Locate the cell with the specified text and output its [x, y] center coordinate. 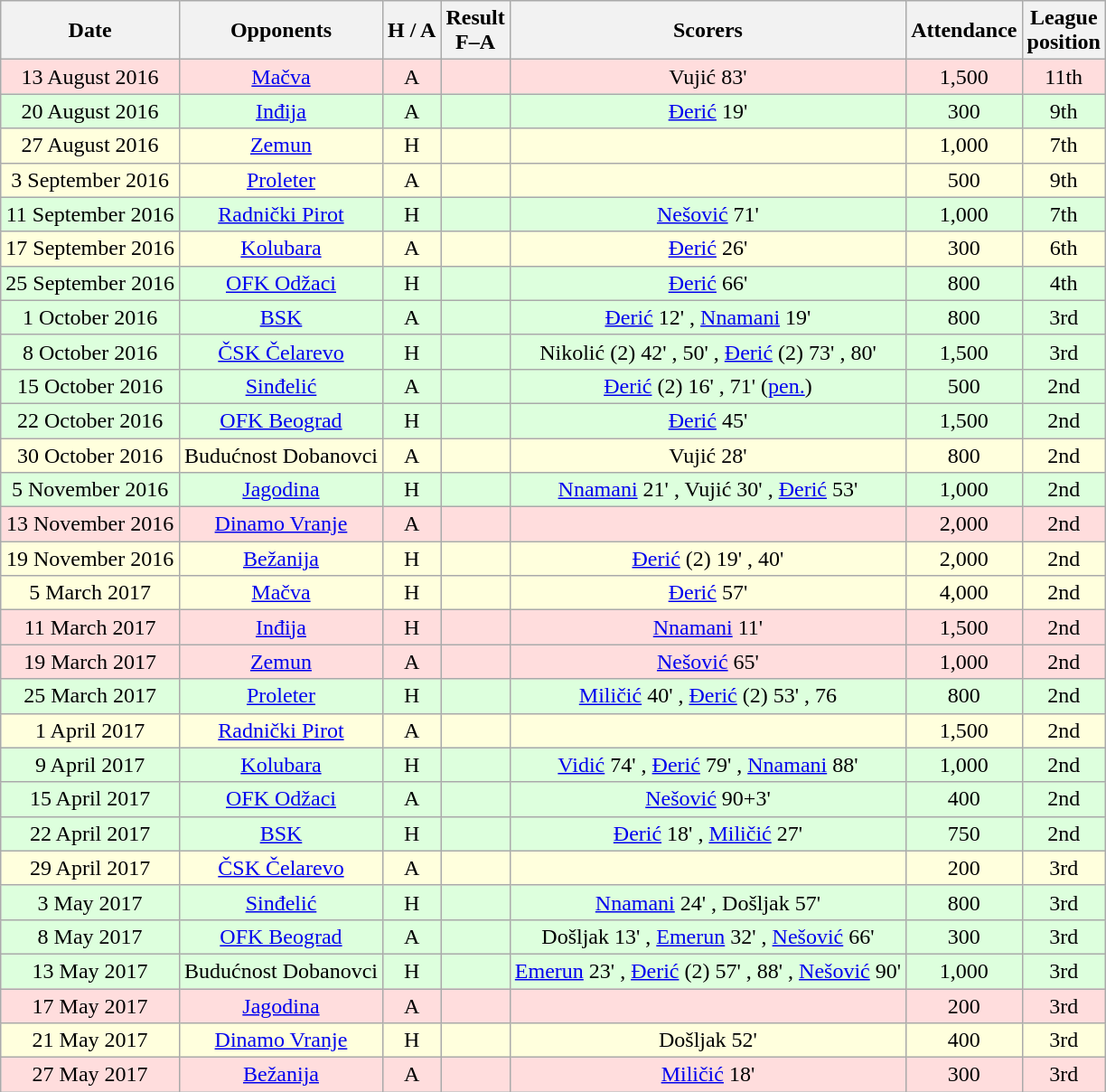
H / A [411, 31]
22 October 2016 [90, 420]
Opponents [280, 31]
11th [1064, 77]
1 October 2016 [90, 317]
Đerić 12' , Nnamani 19' [708, 317]
5 November 2016 [90, 490]
Attendance [964, 31]
15 October 2016 [90, 386]
Vidić 74' , Đerić 79' , Nnamani 88' [708, 765]
Nešović 71' [708, 214]
Miličić 40' , Đerić (2) 53' , 76 [708, 696]
Nnamani 21' , Vujić 30' , Đerić 53' [708, 490]
4th [1064, 283]
19 March 2017 [90, 662]
Đerić 19' [708, 111]
Đerić 26' [708, 249]
Nnamani 24' , Došljak 57' [708, 902]
Vujić 83' [708, 77]
Đerić 45' [708, 420]
ResultF–A [475, 31]
27 May 2017 [90, 1075]
15 April 2017 [90, 799]
9 April 2017 [90, 765]
Nešović 90+3' [708, 799]
Date [90, 31]
11 March 2017 [90, 627]
17 May 2017 [90, 1006]
13 August 2016 [90, 77]
Došljak 52' [708, 1040]
29 April 2017 [90, 868]
13 May 2017 [90, 971]
Đerić 57' [708, 593]
Đerić (2) 19' , 40' [708, 559]
Đerić (2) 16' , 71' (pen.) [708, 386]
8 October 2016 [90, 352]
Đerić 18' , Miličić 27' [708, 833]
11 September 2016 [90, 214]
20 August 2016 [90, 111]
13 November 2016 [90, 524]
Nikolić (2) 42' , 50' , Đerić (2) 73' , 80' [708, 352]
22 April 2017 [90, 833]
4,000 [964, 593]
1 April 2017 [90, 730]
Došljak 13' , Emerun 32' , Nešović 66' [708, 937]
Emerun 23' , Đerić (2) 57' , 88' , Nešović 90' [708, 971]
27 August 2016 [90, 146]
750 [964, 833]
Miličić 18' [708, 1075]
5 March 2017 [90, 593]
8 May 2017 [90, 937]
6th [1064, 249]
3 May 2017 [90, 902]
Nešović 65' [708, 662]
30 October 2016 [90, 455]
Vujić 28' [708, 455]
Nnamani 11' [708, 627]
19 November 2016 [90, 559]
Đerić 66' [708, 283]
25 March 2017 [90, 696]
Leagueposition [1064, 31]
Scorers [708, 31]
21 May 2017 [90, 1040]
3 September 2016 [90, 180]
17 September 2016 [90, 249]
25 September 2016 [90, 283]
